From the cell containing the given text, extract its center point as (X, Y) coordinate. 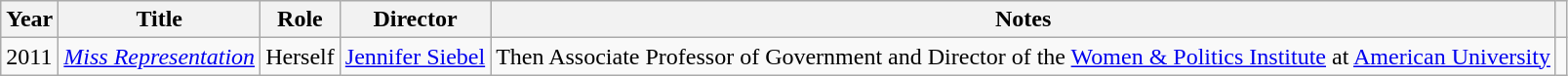
Jennifer Siebel (415, 57)
Herself (301, 57)
Role (301, 19)
Then Associate Professor of Government and Director of the Women & Politics Institute at American University (1024, 57)
2011 (29, 57)
Year (29, 19)
Miss Representation (160, 57)
Director (415, 19)
Title (160, 19)
Notes (1024, 19)
